Provide the [X, Y] coordinate of the cell's center where the given text is located.  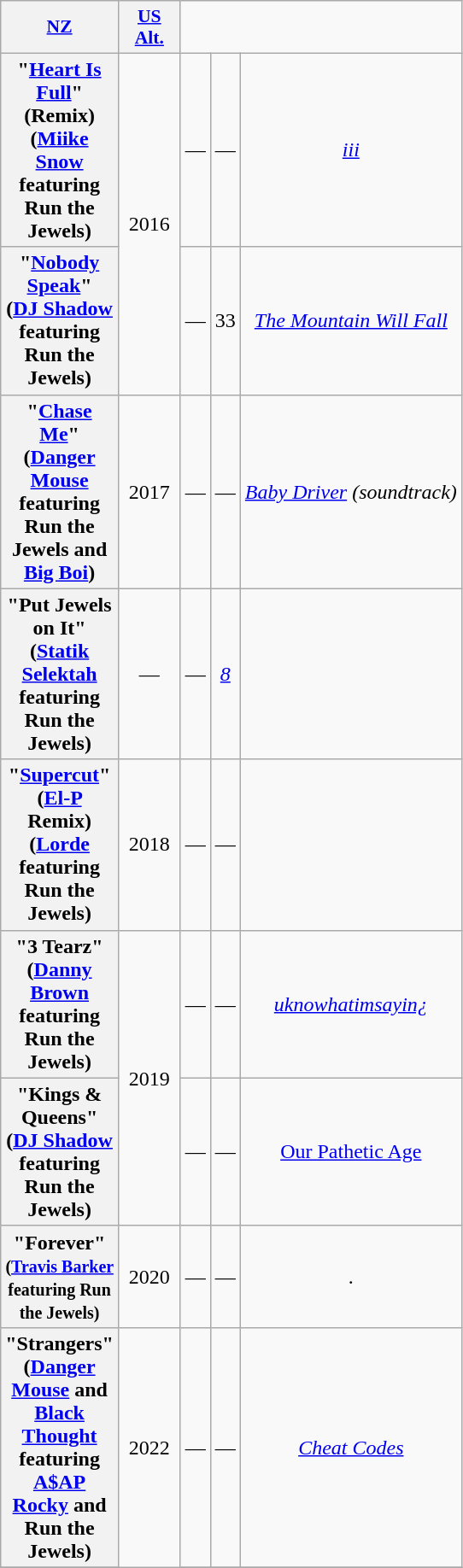
USAlt. [149, 27]
iii [350, 150]
2019 [149, 1078]
33 [226, 321]
"Nobody Speak"(DJ Shadow featuring Run the Jewels) [60, 321]
"3 Tearz"(Danny Brown featuring Run the Jewels) [60, 1004]
Our Pathetic Age [350, 1151]
2016 [149, 224]
2018 [149, 845]
NZ [60, 27]
uknowhatimsayin¿ [350, 1004]
2017 [149, 492]
2020 [149, 1276]
8 [226, 674]
"Forever"(Travis Barker featuring Run the Jewels) [60, 1276]
"Put Jewels on It"(Statik Selektah featuring Run the Jewels) [60, 674]
Baby Driver (soundtrack) [350, 492]
. [350, 1276]
2022 [149, 1447]
Cheat Codes [350, 1447]
"Kings & Queens"(DJ Shadow featuring Run the Jewels) [60, 1151]
"Heart Is Full" (Remix)(Miike Snow featuring Run the Jewels) [60, 150]
"Chase Me"(Danger Mouse featuring Run the Jewels and Big Boi) [60, 492]
The Mountain Will Fall [350, 321]
"Strangers"(Danger Mouse and Black Thought featuring A$AP Rocky and Run the Jewels) [60, 1447]
"Supercut" (El-P Remix)(Lorde featuring Run the Jewels) [60, 845]
